Extract the (x, y) coordinate from the center of the cell holding the provided text.  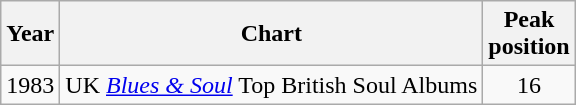
Peakposition (529, 34)
16 (529, 85)
Chart (272, 34)
Year (30, 34)
UK Blues & Soul Top British Soul Albums (272, 85)
1983 (30, 85)
